Pinpoint the cell where the given text exists, returning its [X, Y] midpoint coordinate. 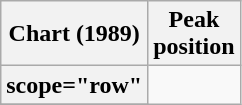
Chart (1989) [74, 34]
Peakposition [194, 34]
scope="row" [74, 85]
